Scan for the cell matching the given text and deliver its [x, y] coordinate at center. 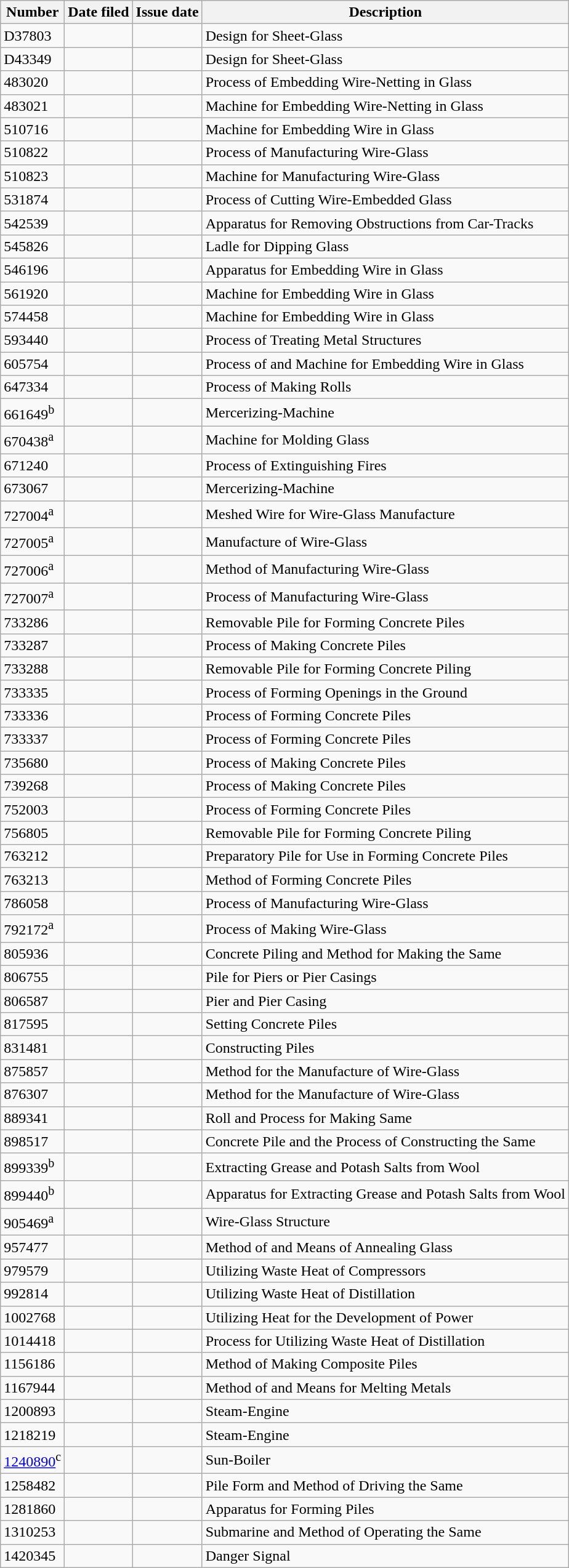
1310253 [33, 1532]
510823 [33, 176]
805936 [33, 954]
Pier and Pier Casing [385, 1001]
574458 [33, 317]
979579 [33, 1271]
1420345 [33, 1556]
Pile Form and Method of Driving the Same [385, 1486]
875857 [33, 1071]
Utilizing Waste Heat of Distillation [385, 1294]
735680 [33, 763]
786058 [33, 903]
Preparatory Pile for Use in Forming Concrete Piles [385, 856]
Utilizing Waste Heat of Compressors [385, 1271]
Sun-Boiler [385, 1460]
727005a [33, 542]
1218219 [33, 1434]
1240890c [33, 1460]
Machine for Embedding Wire-Netting in Glass [385, 106]
673067 [33, 489]
733288 [33, 669]
727006a [33, 569]
Method of and Means of Annealing Glass [385, 1247]
Date filed [99, 12]
Method of Making Composite Piles [385, 1364]
670438a [33, 440]
561920 [33, 294]
Apparatus for Embedding Wire in Glass [385, 270]
806587 [33, 1001]
992814 [33, 1294]
733337 [33, 739]
1200893 [33, 1411]
Process of Forming Openings in the Ground [385, 692]
542539 [33, 223]
1014418 [33, 1341]
Process of Extinguishing Fires [385, 465]
876307 [33, 1095]
739268 [33, 786]
Wire-Glass Structure [385, 1221]
Setting Concrete Piles [385, 1024]
Method of Forming Concrete Piles [385, 880]
1002768 [33, 1317]
733286 [33, 622]
899339b [33, 1167]
Process of Embedding Wire-Netting in Glass [385, 82]
733336 [33, 716]
727007a [33, 597]
Submarine and Method of Operating the Same [385, 1532]
1156186 [33, 1364]
752003 [33, 810]
Method of and Means for Melting Metals [385, 1388]
Utilizing Heat for the Development of Power [385, 1317]
Description [385, 12]
733287 [33, 645]
889341 [33, 1118]
593440 [33, 340]
1167944 [33, 1388]
Process of Cutting Wire-Embedded Glass [385, 199]
Number [33, 12]
Process for Utilizing Waste Heat of Distillation [385, 1341]
D37803 [33, 36]
899440b [33, 1194]
Concrete Piling and Method for Making the Same [385, 954]
Roll and Process for Making Same [385, 1118]
1258482 [33, 1486]
D43349 [33, 59]
Process of Treating Metal Structures [385, 340]
510822 [33, 153]
Removable Pile for Forming Concrete Piles [385, 622]
Concrete Pile and the Process of Constructing the Same [385, 1141]
Apparatus for Extracting Grease and Potash Salts from Wool [385, 1194]
792172a [33, 928]
898517 [33, 1141]
Issue date [167, 12]
727004a [33, 515]
1281860 [33, 1509]
806755 [33, 978]
Machine for Molding Glass [385, 440]
957477 [33, 1247]
647334 [33, 387]
545826 [33, 246]
Meshed Wire for Wire-Glass Manufacture [385, 515]
905469a [33, 1221]
Process of and Machine for Embedding Wire in Glass [385, 364]
817595 [33, 1024]
763212 [33, 856]
546196 [33, 270]
Manufacture of Wire-Glass [385, 542]
Apparatus for Forming Piles [385, 1509]
483021 [33, 106]
Danger Signal [385, 1556]
Apparatus for Removing Obstructions from Car-Tracks [385, 223]
Constructing Piles [385, 1048]
Method of Manufacturing Wire-Glass [385, 569]
Machine for Manufacturing Wire-Glass [385, 176]
483020 [33, 82]
831481 [33, 1048]
Process of Making Rolls [385, 387]
756805 [33, 833]
763213 [33, 880]
605754 [33, 364]
531874 [33, 199]
Extracting Grease and Potash Salts from Wool [385, 1167]
510716 [33, 129]
733335 [33, 692]
661649b [33, 412]
671240 [33, 465]
Pile for Piers or Pier Casings [385, 978]
Process of Making Wire-Glass [385, 928]
Ladle for Dipping Glass [385, 246]
